Extract the [X, Y] coordinate from the center of the cell holding the provided text.  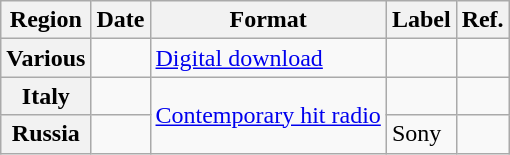
Italy [46, 96]
Digital download [268, 58]
Region [46, 20]
Label [421, 20]
Sony [421, 134]
Contemporary hit radio [268, 115]
Format [268, 20]
Date [120, 20]
Ref. [482, 20]
Russia [46, 134]
Various [46, 58]
